Find where the given text appears and provide that cell's center as [X, Y] coordinate. 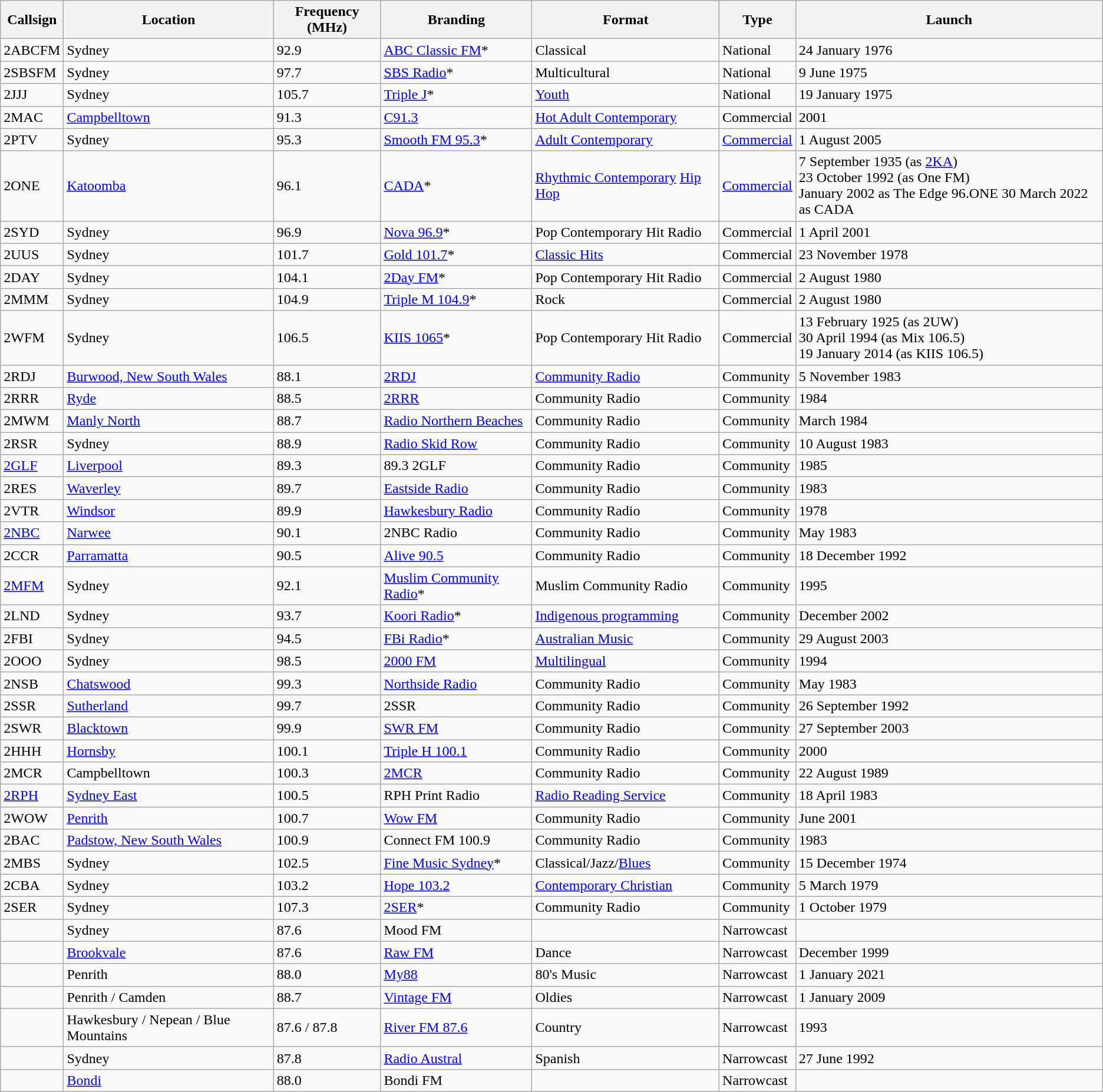
2UUS [32, 254]
96.1 [327, 186]
Radio Skid Row [456, 444]
Rhythmic Contemporary Hip Hop [626, 186]
Muslim Community Radio [626, 585]
Hawkesbury Radio [456, 511]
Gold 101.7* [456, 254]
1993 [949, 1027]
1 April 2001 [949, 232]
Frequency (MHz) [327, 20]
1 January 2021 [949, 975]
Parramatta [169, 555]
Sydney East [169, 796]
Format [626, 20]
1978 [949, 511]
2000 FM [456, 661]
89.3 [327, 466]
Hornsby [169, 751]
1 January 2009 [949, 997]
10 August 1983 [949, 444]
100.7 [327, 818]
2MAC [32, 117]
92.9 [327, 50]
FBi Radio* [456, 638]
Smooth FM 95.3* [456, 140]
13 February 1925 (as 2UW)30 April 1994 (as Mix 106.5)19 January 2014 (as KIIS 106.5) [949, 337]
ABC Classic FM* [456, 50]
2DAY [32, 277]
Oldies [626, 997]
1 August 2005 [949, 140]
2Day FM* [456, 277]
1995 [949, 585]
22 August 1989 [949, 773]
2CCR [32, 555]
Liverpool [169, 466]
Nova 96.9* [456, 232]
Padstow, New South Wales [169, 840]
99.9 [327, 728]
Triple M 104.9* [456, 299]
Radio Austral [456, 1058]
2SER [32, 908]
91.3 [327, 117]
Classic Hits [626, 254]
87.8 [327, 1058]
15 December 1974 [949, 863]
Burwood, New South Wales [169, 376]
9 June 1975 [949, 72]
SBS Radio* [456, 72]
2SWR [32, 728]
2NSB [32, 683]
Classical/Jazz/Blues [626, 863]
Radio Reading Service [626, 796]
March 1984 [949, 421]
2ONE [32, 186]
1985 [949, 466]
2SER* [456, 908]
2LND [32, 616]
SWR FM [456, 728]
99.3 [327, 683]
5 March 1979 [949, 885]
2SYD [32, 232]
92.1 [327, 585]
27 September 2003 [949, 728]
98.5 [327, 661]
Branding [456, 20]
Sutherland [169, 706]
103.2 [327, 885]
Callsign [32, 20]
23 November 1978 [949, 254]
99.7 [327, 706]
88.9 [327, 444]
CADA* [456, 186]
2VTR [32, 511]
104.1 [327, 277]
Multicultural [626, 72]
Triple J* [456, 95]
June 2001 [949, 818]
102.5 [327, 863]
106.5 [327, 337]
97.7 [327, 72]
18 April 1983 [949, 796]
2NBC Radio [456, 533]
Contemporary Christian [626, 885]
KIIS 1065* [456, 337]
2RPH [32, 796]
Hot Adult Contemporary [626, 117]
100.1 [327, 751]
89.9 [327, 511]
2SBSFM [32, 72]
101.7 [327, 254]
Indigenous programming [626, 616]
2JJJ [32, 95]
Brookvale [169, 952]
Launch [949, 20]
Triple H 100.1 [456, 751]
RPH Print Radio [456, 796]
Manly North [169, 421]
2MWM [32, 421]
Ryde [169, 399]
2OOO [32, 661]
88.5 [327, 399]
2RES [32, 488]
2001 [949, 117]
Radio Northern Beaches [456, 421]
2CBA [32, 885]
2RSR [32, 444]
Alive 90.5 [456, 555]
100.3 [327, 773]
2PTV [32, 140]
80's Music [626, 975]
2NBC [32, 533]
Raw FM [456, 952]
2000 [949, 751]
Rock [626, 299]
Classical [626, 50]
2BAC [32, 840]
Mood FM [456, 930]
107.3 [327, 908]
Country [626, 1027]
Bondi [169, 1080]
2WOW [32, 818]
2ABCFM [32, 50]
C91.3 [456, 117]
2HHH [32, 751]
95.3 [327, 140]
1994 [949, 661]
90.1 [327, 533]
94.5 [327, 638]
Adult Contemporary [626, 140]
Muslim Community Radio* [456, 585]
29 August 2003 [949, 638]
27 June 1992 [949, 1058]
87.6 / 87.8 [327, 1027]
River FM 87.6 [456, 1027]
Multilingual [626, 661]
Hawkesbury / Nepean / Blue Mountains [169, 1027]
2MMM [32, 299]
Northside Radio [456, 683]
December 2002 [949, 616]
December 1999 [949, 952]
26 September 1992 [949, 706]
Koori Radio* [456, 616]
2GLF [32, 466]
Vintage FM [456, 997]
7 September 1935 (as 2KA) 23 October 1992 (as One FM)January 2002 as The Edge 96.ONE 30 March 2022 as CADA [949, 186]
19 January 1975 [949, 95]
96.9 [327, 232]
1 October 1979 [949, 908]
24 January 1976 [949, 50]
88.1 [327, 376]
89.7 [327, 488]
2MFM [32, 585]
2WFM [32, 337]
Eastside Radio [456, 488]
Narwee [169, 533]
18 December 1992 [949, 555]
Connect FM 100.9 [456, 840]
Katoomba [169, 186]
Hope 103.2 [456, 885]
100.9 [327, 840]
Waverley [169, 488]
105.7 [327, 95]
100.5 [327, 796]
104.9 [327, 299]
93.7 [327, 616]
Dance [626, 952]
Wow FM [456, 818]
2MBS [32, 863]
Spanish [626, 1058]
Bondi FM [456, 1080]
5 November 1983 [949, 376]
Chatswood [169, 683]
Windsor [169, 511]
Youth [626, 95]
2FBI [32, 638]
Australian Music [626, 638]
Penrith / Camden [169, 997]
Type [758, 20]
Location [169, 20]
Fine Music Sydney* [456, 863]
Blacktown [169, 728]
1984 [949, 399]
89.3 2GLF [456, 466]
90.5 [327, 555]
My88 [456, 975]
